Scan for the cell matching the given text and deliver its [x, y] coordinate at center. 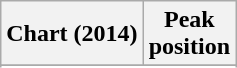
Chart (2014) [72, 34]
Peakposition [189, 34]
